Find where the given text appears and provide that cell's center as (x, y) coordinate. 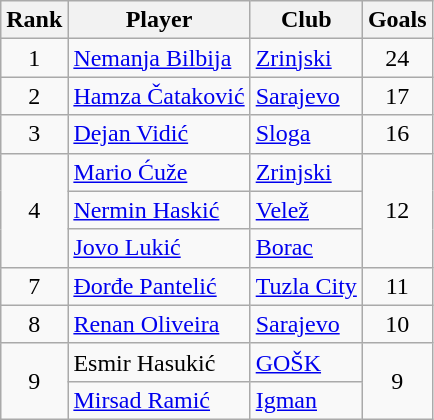
Nermin Haskić (159, 210)
Hamza Čataković (159, 96)
7 (34, 286)
16 (397, 134)
GOŠK (306, 362)
1 (34, 58)
Player (159, 20)
Đorđe Pantelić (159, 286)
17 (397, 96)
8 (34, 324)
4 (34, 210)
10 (397, 324)
Goals (397, 20)
24 (397, 58)
Tuzla City (306, 286)
Rank (34, 20)
Renan Oliveira (159, 324)
3 (34, 134)
Velež (306, 210)
12 (397, 210)
Borac (306, 248)
Igman (306, 400)
Club (306, 20)
Nemanja Bilbija (159, 58)
11 (397, 286)
Mirsad Ramić (159, 400)
2 (34, 96)
Sloga (306, 134)
Esmir Hasukić (159, 362)
Dejan Vidić (159, 134)
Mario Ćuže (159, 172)
Jovo Lukić (159, 248)
